Capture the cell that displays the provided text and extract its (x, y) central coordinate. 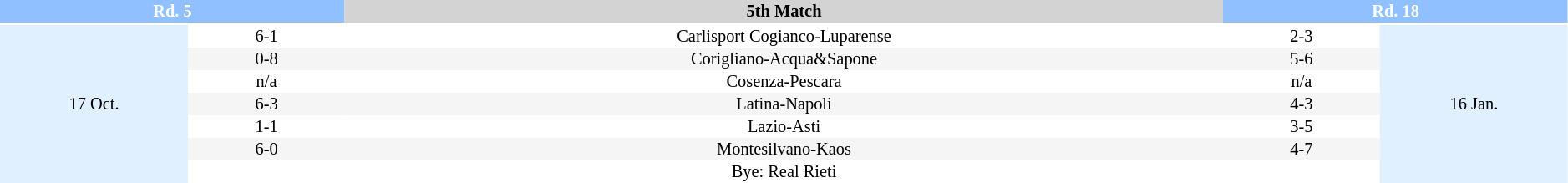
2-3 (1302, 37)
6-3 (266, 104)
Corigliano-Acqua&Sapone (784, 58)
Latina-Napoli (784, 104)
Lazio-Asti (784, 127)
Rd. 18 (1395, 12)
6-1 (266, 37)
16 Jan. (1474, 104)
Cosenza-Pescara (784, 82)
3-5 (1302, 127)
17 Oct. (94, 104)
Rd. 5 (172, 12)
0-8 (266, 58)
1-1 (266, 127)
5th Match (784, 12)
6-0 (266, 149)
5-6 (1302, 58)
Montesilvano-Kaos (784, 149)
Bye: Real Rieti (784, 172)
4-3 (1302, 104)
4-7 (1302, 149)
Carlisport Cogianco-Luparense (784, 37)
